Determine the [X, Y] coordinate at the center of the cell enclosing the given text.  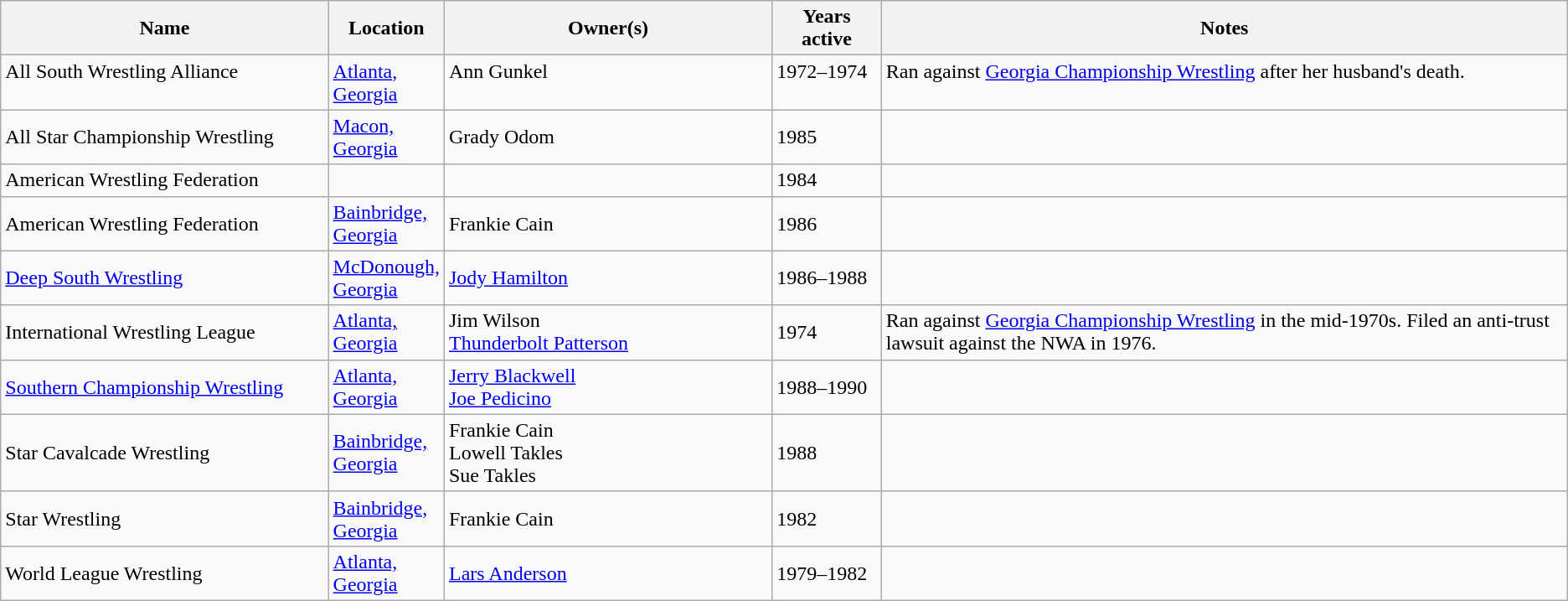
Star Wrestling [164, 518]
Frankie CainLowell TaklesSue Takles [608, 453]
Jody Hamilton [608, 278]
World League Wrestling [164, 573]
Ran against Georgia Championship Wrestling in the mid-1970s. Filed an anti-trust lawsuit against the NWA in 1976. [1225, 332]
1974 [828, 332]
Name [164, 28]
International Wrestling League [164, 332]
Ann Gunkel [608, 82]
Notes [1225, 28]
Grady Odom [608, 137]
Lars Anderson [608, 573]
Owner(s) [608, 28]
1988–1990 [828, 387]
Macon, Georgia [386, 137]
Jerry BlackwellJoe Pedicino [608, 387]
All Star Championship Wrestling [164, 137]
1982 [828, 518]
Location [386, 28]
1986–1988 [828, 278]
Star Cavalcade Wrestling [164, 453]
1972–1974 [828, 82]
All South Wrestling Alliance [164, 82]
1979–1982 [828, 573]
1984 [828, 180]
Years active [828, 28]
1988 [828, 453]
1985 [828, 137]
McDonough, Georgia [386, 278]
Deep South Wrestling [164, 278]
Ran against Georgia Championship Wrestling after her husband's death. [1225, 82]
Jim WilsonThunderbolt Patterson [608, 332]
1986 [828, 223]
Southern Championship Wrestling [164, 387]
